Capture the cell that displays the provided text and extract its (X, Y) central coordinate. 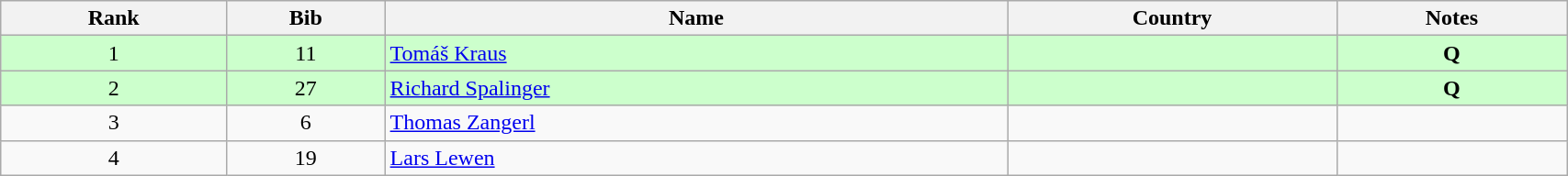
Thomas Zangerl (696, 123)
6 (306, 123)
Tomáš Kraus (696, 53)
11 (306, 53)
Richard Spalinger (696, 88)
27 (306, 88)
1 (114, 53)
Bib (306, 18)
Lars Lewen (696, 158)
Notes (1451, 18)
19 (306, 158)
Country (1172, 18)
2 (114, 88)
Name (696, 18)
3 (114, 123)
Rank (114, 18)
4 (114, 158)
